Return the [X, Y] coordinate for the center point of the cell that contains the specified text.  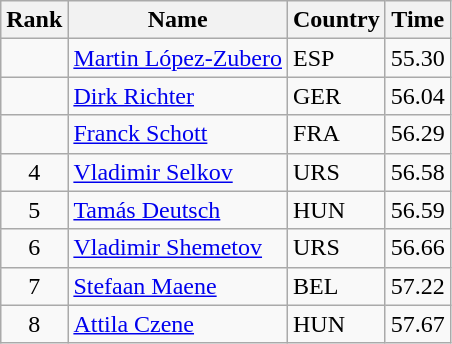
6 [34, 248]
Time [418, 20]
Rank [34, 20]
56.29 [418, 134]
Martin López-Zubero [178, 58]
Country [337, 20]
Vladimir Selkov [178, 172]
56.58 [418, 172]
FRA [337, 134]
Name [178, 20]
Attila Czene [178, 324]
5 [34, 210]
BEL [337, 286]
8 [34, 324]
4 [34, 172]
57.22 [418, 286]
ESP [337, 58]
Vladimir Shemetov [178, 248]
56.04 [418, 96]
Tamás Deutsch [178, 210]
Stefaan Maene [178, 286]
7 [34, 286]
55.30 [418, 58]
GER [337, 96]
Dirk Richter [178, 96]
57.67 [418, 324]
56.66 [418, 248]
Franck Schott [178, 134]
56.59 [418, 210]
